Output the [X, Y] coordinate of the center of the cell containing the given text.  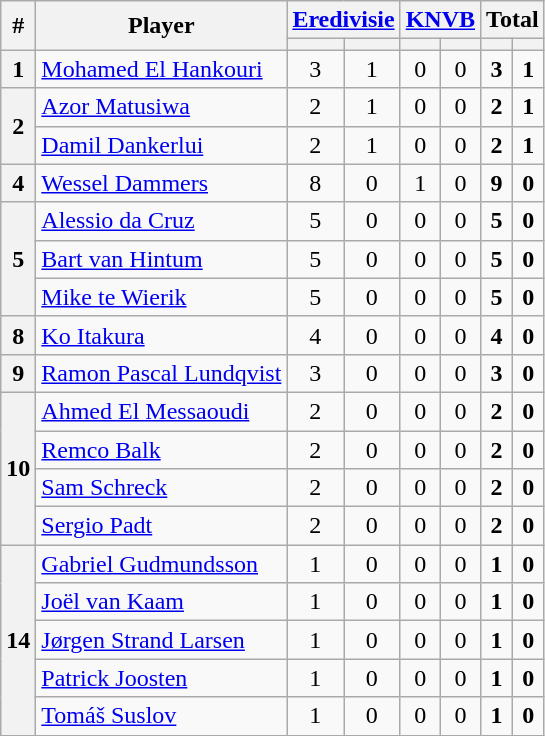
Sergio Padt [162, 526]
Alessio da Cruz [162, 221]
Joël van Kaam [162, 602]
Ramon Pascal Lundqvist [162, 373]
Ko Itakura [162, 335]
Mike te Wierik [162, 297]
Azor Matusiwa [162, 107]
10 [18, 468]
Patrick Joosten [162, 678]
KNVB [440, 20]
Tomáš Suslov [162, 716]
14 [18, 640]
Mohamed El Hankouri [162, 69]
Damil Dankerlui [162, 145]
Wessel Dammers [162, 183]
Player [162, 26]
Total [513, 20]
Gabriel Gudmundsson [162, 564]
Remco Balk [162, 449]
Bart van Hintum [162, 259]
Eredivisie [344, 20]
Jørgen Strand Larsen [162, 640]
Sam Schreck [162, 488]
Ahmed El Messaoudi [162, 411]
# [18, 26]
